Locate the cell with the specified text and output its (x, y) center coordinate. 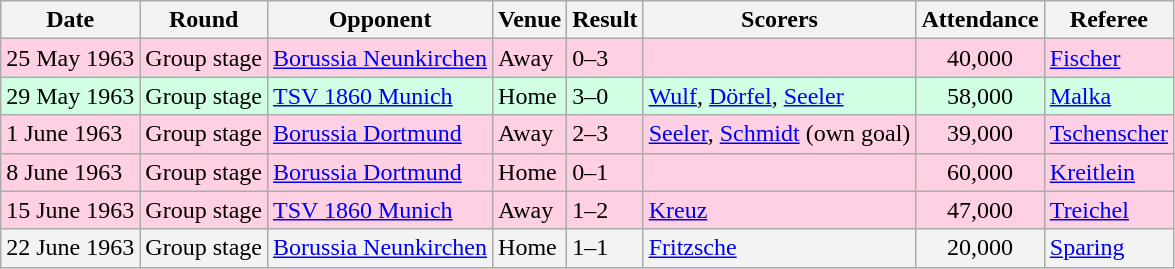
29 May 1963 (70, 96)
Date (70, 20)
1–1 (605, 248)
Wulf, Dörfel, Seeler (780, 96)
20,000 (980, 248)
Malka (1108, 96)
15 June 1963 (70, 210)
25 May 1963 (70, 58)
47,000 (980, 210)
Round (204, 20)
60,000 (980, 172)
58,000 (980, 96)
3–0 (605, 96)
39,000 (980, 134)
2–3 (605, 134)
40,000 (980, 58)
Tschenscher (1108, 134)
0–1 (605, 172)
Fischer (1108, 58)
Kreuz (780, 210)
Kreitlein (1108, 172)
Referee (1108, 20)
Scorers (780, 20)
Attendance (980, 20)
22 June 1963 (70, 248)
Venue (530, 20)
Opponent (380, 20)
1 June 1963 (70, 134)
Treichel (1108, 210)
0–3 (605, 58)
Seeler, Schmidt (own goal) (780, 134)
Sparing (1108, 248)
Result (605, 20)
8 June 1963 (70, 172)
Fritzsche (780, 248)
1–2 (605, 210)
